Identify which cell holds the provided text, then report its (X, Y) central coordinate. 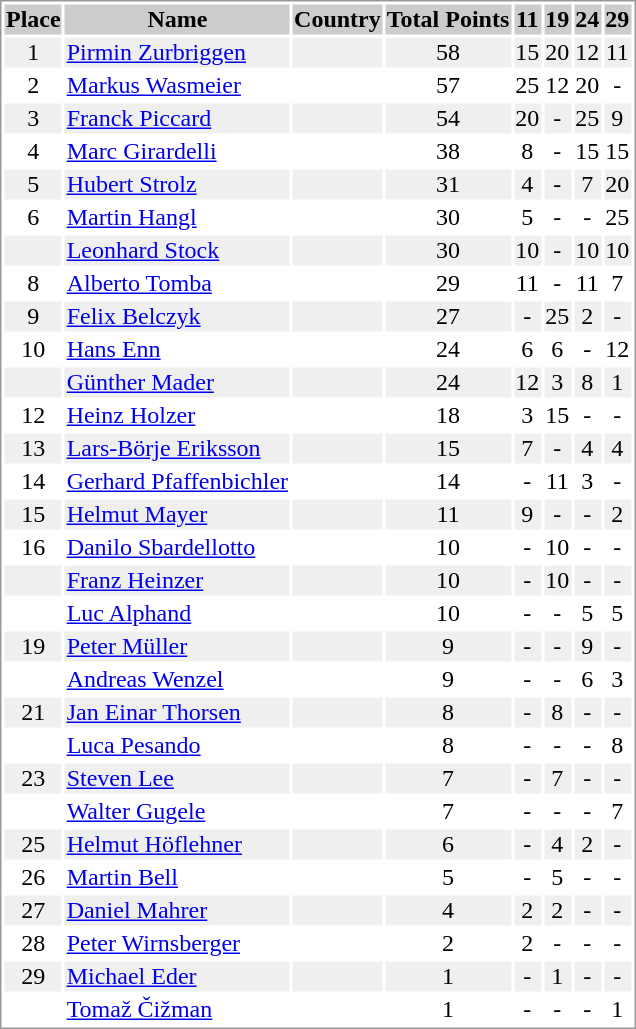
Helmut Höflehner (177, 845)
Lars-Börje Eriksson (177, 449)
Helmut Mayer (177, 515)
Martin Bell (177, 877)
26 (33, 877)
Total Points (448, 19)
Place (33, 19)
Country (338, 19)
31 (448, 185)
Name (177, 19)
Hans Enn (177, 349)
Luc Alphand (177, 613)
Hubert Strolz (177, 185)
Andreas Wenzel (177, 679)
Tomaž Čižman (177, 1009)
Martin Hangl (177, 217)
Gerhard Pfaffenbichler (177, 481)
Steven Lee (177, 779)
Walter Gugele (177, 811)
Jan Einar Thorsen (177, 713)
57 (448, 85)
Danilo Sbardellotto (177, 547)
Leonhard Stock (177, 251)
Markus Wasmeier (177, 85)
58 (448, 53)
21 (33, 713)
Daniel Mahrer (177, 911)
Alberto Tomba (177, 283)
54 (448, 119)
Michael Eder (177, 977)
Marc Girardelli (177, 151)
18 (448, 415)
Pirmin Zurbriggen (177, 53)
13 (33, 449)
Peter Müller (177, 647)
Heinz Holzer (177, 415)
16 (33, 547)
Günther Mader (177, 383)
28 (33, 943)
Luca Pesando (177, 745)
Franz Heinzer (177, 581)
Felix Belczyk (177, 317)
Peter Wirnsberger (177, 943)
38 (448, 151)
23 (33, 779)
Franck Piccard (177, 119)
